Provide the [x, y] coordinate of the cell's center where the given text is located.  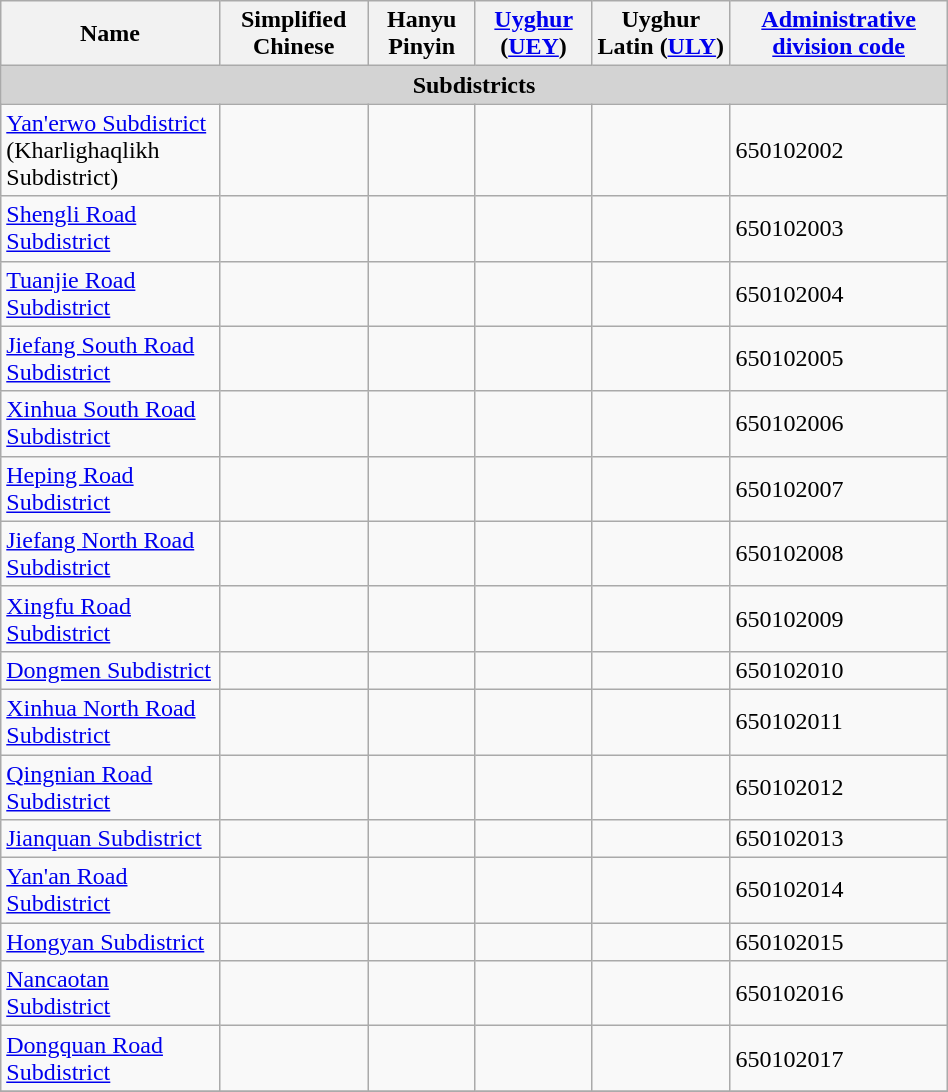
Simplified Chinese [294, 34]
Heping Road Subdistrict [110, 488]
Uyghur (UEY) [533, 34]
Yan'erwo Subdistrict(Kharlighaqlikh Subdistrict) [110, 150]
650102005 [838, 358]
650102004 [838, 294]
Xinhua North Road Subdistrict [110, 722]
Uyghur Latin (ULY) [661, 34]
Dongmen Subdistrict [110, 670]
650102013 [838, 839]
Shengli Road Subdistrict [110, 228]
650102015 [838, 942]
650102003 [838, 228]
Dongquan Road Subdistrict [110, 1058]
Subdistricts [474, 85]
650102010 [838, 670]
650102008 [838, 554]
Administrative division code [838, 34]
650102016 [838, 994]
650102002 [838, 150]
Jianquan Subdistrict [110, 839]
Qingnian Road Subdistrict [110, 786]
Tuanjie Road Subdistrict [110, 294]
Xinhua South Road Subdistrict [110, 424]
Jiefang South Road Subdistrict [110, 358]
Name [110, 34]
650102014 [838, 890]
650102011 [838, 722]
650102009 [838, 618]
Hongyan Subdistrict [110, 942]
650102007 [838, 488]
650102017 [838, 1058]
Xingfu Road Subdistrict [110, 618]
Hanyu Pinyin [422, 34]
650102006 [838, 424]
Yan'an Road Subdistrict [110, 890]
Jiefang North Road Subdistrict [110, 554]
650102012 [838, 786]
Nancaotan Subdistrict [110, 994]
